Locate the cell with the specified text and output its [x, y] center coordinate. 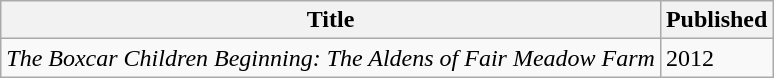
Published [716, 20]
The Boxcar Children Beginning: The Aldens of Fair Meadow Farm [331, 58]
Title [331, 20]
2012 [716, 58]
